For the text-containing cell, return its midpoint in [X, Y] coordinate format. 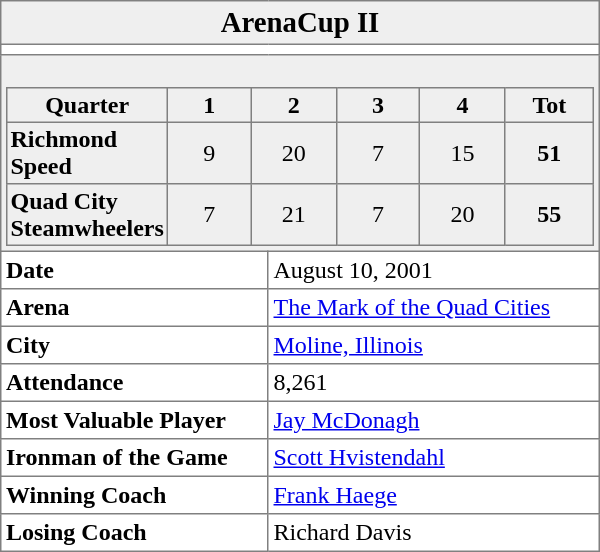
4 [463, 105]
Scott Hvistendahl [434, 458]
Moline, Illinois [434, 345]
Winning Coach [135, 495]
The Mark of the Quad Cities [434, 308]
8,261 [434, 383]
Date [135, 270]
15 [463, 153]
Richard Davis [434, 533]
1 [210, 105]
Richmond Speed [88, 153]
9 [210, 153]
Tot [549, 105]
Attendance [135, 383]
Losing Coach [135, 533]
2 [294, 105]
Ironman of the Game [135, 458]
ArenaCup II [300, 23]
Jay McDonagh [434, 420]
3 [378, 105]
Quarter 1 2 3 4 Tot Richmond Speed 9 20 7 15 51 Quad City Steamwheelers 7 21 7 20 55 [300, 153]
City [135, 345]
Quarter [88, 105]
21 [294, 215]
Quad City Steamwheelers [88, 215]
Frank Haege [434, 495]
51 [549, 153]
Arena [135, 308]
August 10, 2001 [434, 270]
Most Valuable Player [135, 420]
55 [549, 215]
